Extract the [X, Y] coordinate from the center of the cell holding the provided text.  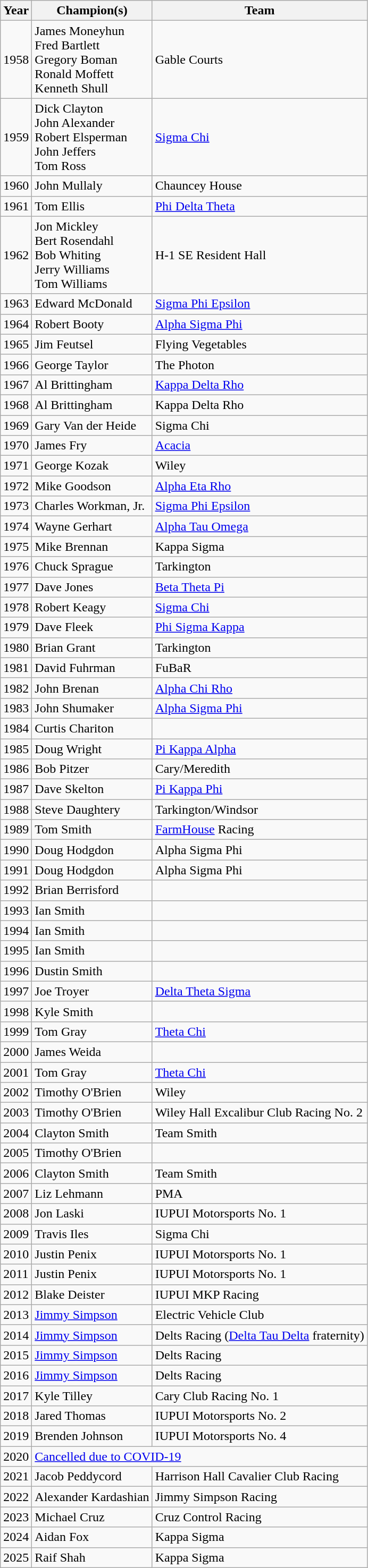
James Weida [92, 1052]
1971 [16, 466]
Chauncey House [260, 186]
Mike Brennan [92, 547]
Steve Daughtery [92, 809]
Dave Jones [92, 587]
1976 [16, 567]
Jon MickleyBert RosendahlBob WhitingJerry WilliamsTom Williams [92, 255]
2010 [16, 1254]
The Photon [260, 364]
Jim Feutsel [92, 344]
George Kozak [92, 466]
Dave Skelton [92, 789]
2024 [16, 1537]
1980 [16, 647]
IUPUI Motorsports No. 2 [260, 1416]
2011 [16, 1274]
FarmHouse Racing [260, 830]
Charles Workman, Jr. [92, 506]
Champion(s) [92, 11]
Cancelled due to COVID-19 [199, 1456]
1966 [16, 364]
John Shumaker [92, 708]
Doug Wright [92, 748]
1988 [16, 809]
Alexander Kardashian [92, 1497]
1960 [16, 186]
Travis Iles [92, 1234]
Tom Ellis [92, 206]
Brenden Johnson [92, 1436]
Brian Grant [92, 647]
2004 [16, 1133]
1958 [16, 59]
Joe Troyer [92, 991]
FuBaR [260, 668]
2006 [16, 1173]
Cary Club Racing No. 1 [260, 1395]
2014 [16, 1335]
1998 [16, 1011]
1984 [16, 728]
1992 [16, 890]
Robert Keagy [92, 607]
2022 [16, 1497]
Gary Van der Heide [92, 425]
1991 [16, 870]
Michael Cruz [92, 1517]
1977 [16, 587]
1997 [16, 991]
Pi Kappa Alpha [260, 748]
1968 [16, 405]
Dustin Smith [92, 971]
Blake Deister [92, 1294]
1969 [16, 425]
1982 [16, 688]
1978 [16, 607]
PMA [260, 1194]
1981 [16, 668]
2013 [16, 1315]
1959 [16, 137]
Kyle Smith [92, 1011]
1994 [16, 931]
1987 [16, 789]
Edward McDonald [92, 304]
Brian Berrisford [92, 890]
2016 [16, 1375]
Pi Kappa Phi [260, 789]
Raif Shah [92, 1557]
Flying Vegetables [260, 344]
IUPUI MKP Racing [260, 1294]
Jared Thomas [92, 1416]
Gable Courts [260, 59]
1995 [16, 951]
Tarkington/Windsor [260, 809]
2009 [16, 1234]
1999 [16, 1032]
Mike Goodson [92, 486]
2020 [16, 1456]
Aidan Fox [92, 1537]
Jimmy Simpson Racing [260, 1497]
1974 [16, 526]
Dick ClaytonJohn AlexanderRobert ElspermanJohn JeffersTom Ross [92, 137]
Acacia [260, 446]
1993 [16, 910]
1990 [16, 850]
1983 [16, 708]
Beta Theta Pi [260, 587]
John Mullaly [92, 186]
Team [260, 11]
2015 [16, 1355]
Delta Theta Sigma [260, 991]
1985 [16, 748]
Year [16, 11]
Cary/Meredith [260, 769]
Liz Lehmann [92, 1194]
Curtis Chariton [92, 728]
Dave Fleek [92, 627]
1967 [16, 385]
1979 [16, 627]
Alpha Chi Rho [260, 688]
Chuck Sprague [92, 567]
Phi Sigma Kappa [260, 627]
1961 [16, 206]
Jacob Peddycord [92, 1477]
1986 [16, 769]
1970 [16, 446]
2005 [16, 1153]
2003 [16, 1113]
Kyle Tilley [92, 1395]
H-1 SE Resident Hall [260, 255]
2002 [16, 1093]
George Taylor [92, 364]
Harrison Hall Cavalier Club Racing [260, 1477]
1972 [16, 486]
Alpha Tau Omega [260, 526]
Cruz Control Racing [260, 1517]
John Brenan [92, 688]
Phi Delta Theta [260, 206]
James Fry [92, 446]
David Fuhrman [92, 668]
James MoneyhunFred BartlettGregory BomanRonald MoffettKenneth Shull [92, 59]
1962 [16, 255]
1973 [16, 506]
2023 [16, 1517]
2007 [16, 1194]
IUPUI Motorsports No. 4 [260, 1436]
Robert Booty [92, 324]
1989 [16, 830]
2012 [16, 1294]
2019 [16, 1436]
1996 [16, 971]
2021 [16, 1477]
1964 [16, 324]
2001 [16, 1072]
2025 [16, 1557]
Wayne Gerhart [92, 526]
Electric Vehicle Club [260, 1315]
Bob Pitzer [92, 769]
2008 [16, 1214]
Wiley Hall Excalibur Club Racing No. 2 [260, 1113]
2000 [16, 1052]
1963 [16, 304]
2018 [16, 1416]
Jon Laski [92, 1214]
Alpha Eta Rho [260, 486]
2017 [16, 1395]
Delts Racing (Delta Tau Delta fraternity) [260, 1335]
1975 [16, 547]
Tom Smith [92, 830]
1965 [16, 344]
